For the text-containing cell, return its midpoint in (x, y) coordinate format. 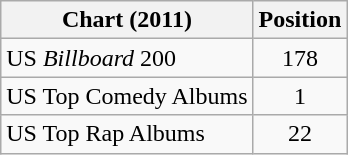
22 (300, 134)
US Top Rap Albums (127, 134)
Position (300, 20)
1 (300, 96)
178 (300, 58)
US Billboard 200 (127, 58)
Chart (2011) (127, 20)
US Top Comedy Albums (127, 96)
